Locate the cell with the specified text and output its [x, y] center coordinate. 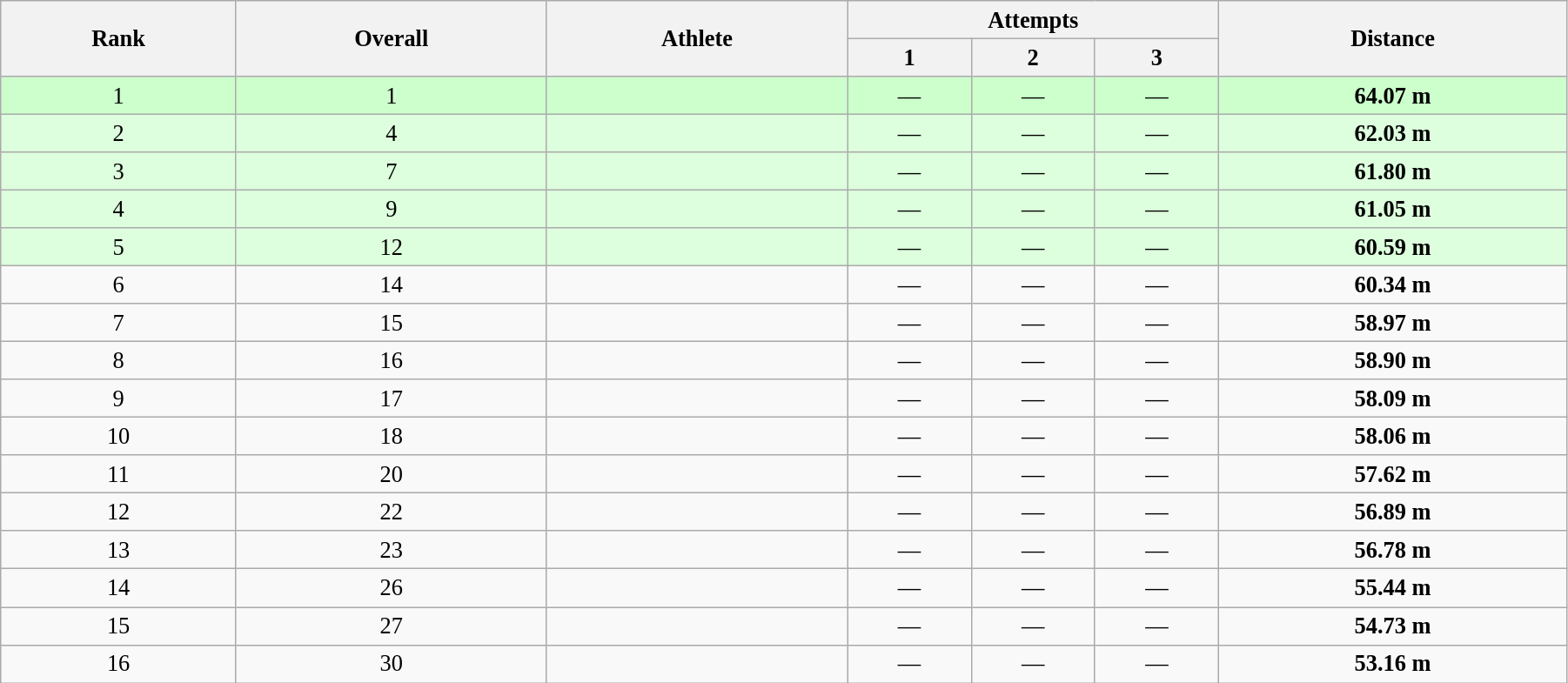
22 [392, 512]
64.07 m [1393, 95]
55.44 m [1393, 588]
23 [392, 550]
Attempts [1034, 19]
58.90 m [1393, 360]
18 [392, 436]
Rank [118, 38]
11 [118, 474]
27 [392, 626]
58.97 m [1393, 323]
58.09 m [1393, 398]
Athlete [697, 38]
6 [118, 285]
60.34 m [1393, 285]
61.05 m [1393, 209]
53.16 m [1393, 664]
61.80 m [1393, 171]
56.78 m [1393, 550]
Distance [1393, 38]
10 [118, 436]
Overall [392, 38]
57.62 m [1393, 474]
26 [392, 588]
58.06 m [1393, 436]
20 [392, 474]
54.73 m [1393, 626]
8 [118, 360]
56.89 m [1393, 512]
13 [118, 550]
62.03 m [1393, 133]
30 [392, 664]
17 [392, 398]
5 [118, 247]
60.59 m [1393, 247]
